Detect which cell encompasses the target text, then output its (x, y) center coordinate. 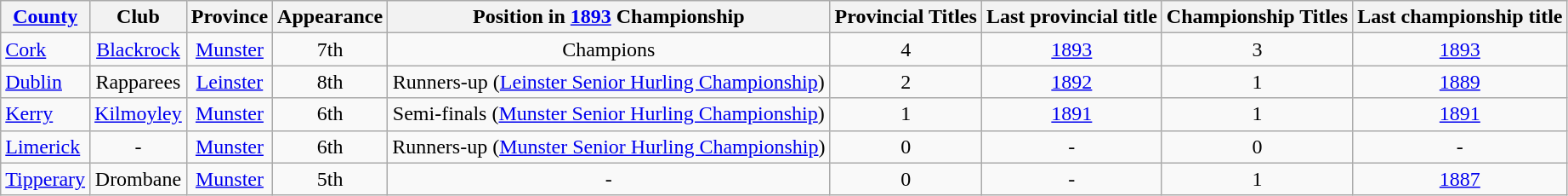
1889 (1460, 82)
Last provincial title (1071, 17)
Semi-finals (Munster Senior Hurling Championship) (609, 114)
Appearance (330, 17)
Position in 1893 Championship (609, 17)
Province (230, 17)
Kilmoyley (139, 114)
County (46, 17)
1887 (1460, 179)
1892 (1071, 82)
Runners-up (Munster Senior Hurling Championship) (609, 147)
Last championship title (1460, 17)
Dublin (46, 82)
7th (330, 49)
Blackrock (139, 49)
Limerick (46, 147)
5th (330, 179)
Cork (46, 49)
Drombane (139, 179)
Kerry (46, 114)
4 (906, 49)
Leinster (230, 82)
Championship Titles (1257, 17)
Club (139, 17)
Provincial Titles (906, 17)
Runners-up (Leinster Senior Hurling Championship) (609, 82)
3 (1257, 49)
8th (330, 82)
Tipperary (46, 179)
Rapparees (139, 82)
2 (906, 82)
Champions (609, 49)
